Output the (x, y) coordinate of the center of the cell containing the given text.  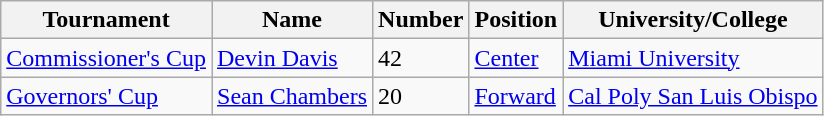
Number (421, 20)
Governors' Cup (106, 96)
University/College (693, 20)
Name (292, 20)
20 (421, 96)
Cal Poly San Luis Obispo (693, 96)
Forward (516, 96)
Center (516, 58)
Position (516, 20)
Miami University (693, 58)
Sean Chambers (292, 96)
Commissioner's Cup (106, 58)
Devin Davis (292, 58)
Tournament (106, 20)
42 (421, 58)
